Search for the cell housing the specified text and yield its [x, y] center coordinate. 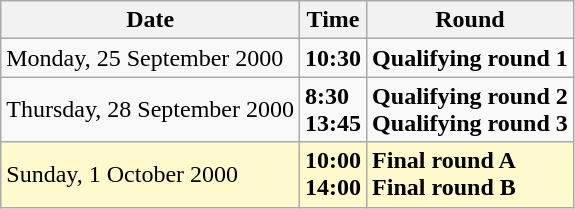
Qualifying round 2Qualifying round 3 [470, 110]
Thursday, 28 September 2000 [150, 110]
Time [334, 20]
Final round AFinal round B [470, 174]
10:0014:00 [334, 174]
Sunday, 1 October 2000 [150, 174]
10:30 [334, 58]
Round [470, 20]
Date [150, 20]
Qualifying round 1 [470, 58]
Monday, 25 September 2000 [150, 58]
8:3013:45 [334, 110]
